Extract the (X, Y) coordinate from the center of the cell holding the provided text.  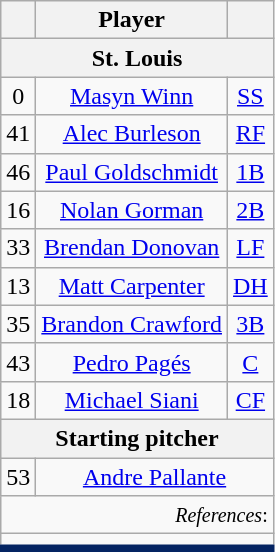
RF (251, 134)
2B (251, 210)
Matt Carpenter (132, 286)
Masyn Winn (132, 96)
St. Louis (137, 58)
46 (18, 172)
0 (18, 96)
References: (137, 515)
43 (18, 362)
13 (18, 286)
Nolan Gorman (132, 210)
Paul Goldschmidt (132, 172)
LF (251, 248)
53 (18, 477)
Alec Burleson (132, 134)
Michael Siani (132, 400)
Pedro Pagés (132, 362)
41 (18, 134)
33 (18, 248)
CF (251, 400)
SS (251, 96)
Player (132, 20)
1B (251, 172)
16 (18, 210)
Starting pitcher (137, 438)
35 (18, 324)
Brendan Donovan (132, 248)
Andre Pallante (154, 477)
DH (251, 286)
C (251, 362)
18 (18, 400)
Brandon Crawford (132, 324)
3B (251, 324)
